For the text-containing cell, return its midpoint in [x, y] coordinate format. 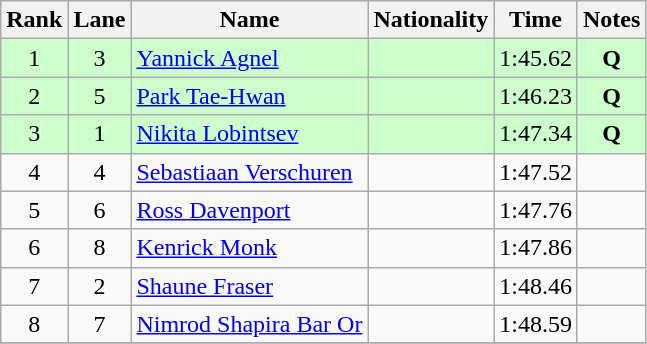
Notes [611, 20]
Shaune Fraser [250, 286]
Nimrod Shapira Bar Or [250, 324]
1:48.46 [536, 286]
Name [250, 20]
1:45.62 [536, 58]
1:47.76 [536, 210]
Kenrick Monk [250, 248]
Yannick Agnel [250, 58]
Ross Davenport [250, 210]
Nationality [431, 20]
1:47.34 [536, 134]
Park Tae-Hwan [250, 96]
Nikita Lobintsev [250, 134]
Lane [100, 20]
Sebastiaan Verschuren [250, 172]
Time [536, 20]
1:47.52 [536, 172]
1:46.23 [536, 96]
1:48.59 [536, 324]
Rank [34, 20]
1:47.86 [536, 248]
